Output the (X, Y) coordinate of the center of the cell containing the given text.  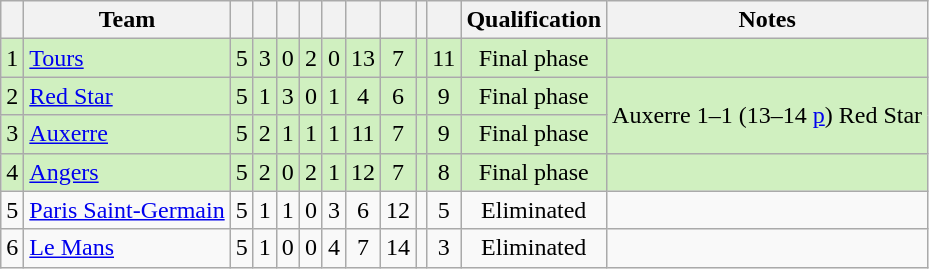
Auxerre 1–1 (13–14 p) Red Star (768, 115)
Tours (127, 58)
Red Star (127, 96)
14 (398, 248)
Team (127, 20)
Qualification (534, 20)
Auxerre (127, 134)
Angers (127, 172)
Paris Saint-Germain (127, 210)
Notes (768, 20)
13 (362, 58)
8 (444, 172)
Le Mans (127, 248)
